Extract the (x, y) coordinate from the center of the cell holding the provided text.  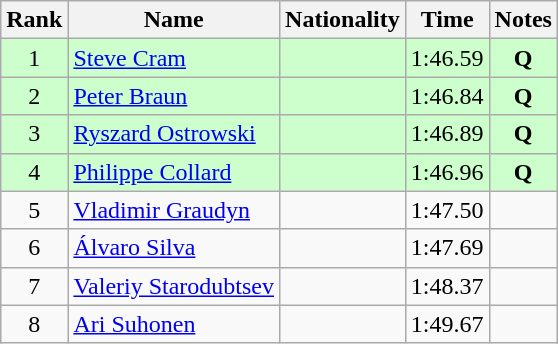
Álvaro Silva (174, 248)
7 (34, 286)
1:46.96 (447, 172)
1:49.67 (447, 324)
3 (34, 134)
8 (34, 324)
Name (174, 20)
1:47.69 (447, 248)
Rank (34, 20)
Peter Braun (174, 96)
1:46.59 (447, 58)
1:48.37 (447, 286)
5 (34, 210)
Vladimir Graudyn (174, 210)
6 (34, 248)
Steve Cram (174, 58)
Notes (523, 20)
Philippe Collard (174, 172)
Time (447, 20)
Valeriy Starodubtsev (174, 286)
1:46.84 (447, 96)
1 (34, 58)
2 (34, 96)
Ari Suhonen (174, 324)
1:46.89 (447, 134)
Ryszard Ostrowski (174, 134)
Nationality (343, 20)
1:47.50 (447, 210)
4 (34, 172)
